Identify which cell holds the provided text, then report its [x, y] central coordinate. 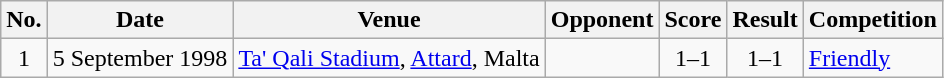
Venue [389, 20]
5 September 1998 [140, 58]
Competition [872, 20]
Date [140, 20]
Opponent [602, 20]
Score [693, 20]
No. [24, 20]
Friendly [872, 58]
1 [24, 58]
Ta' Qali Stadium, Attard, Malta [389, 58]
Result [765, 20]
